Output the [X, Y] coordinate of the center of the cell containing the given text.  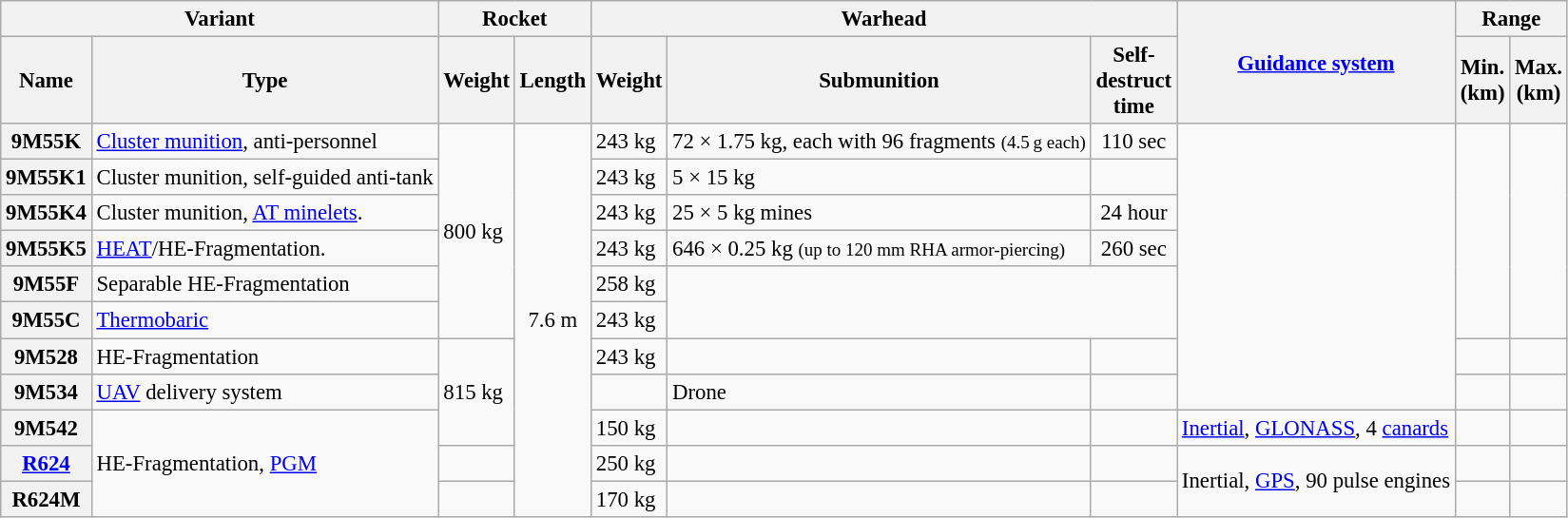
Thermobaric [264, 320]
9М542 [46, 428]
9M55K4 [46, 213]
258 kg [629, 284]
Length [552, 81]
110 sec [1133, 142]
Inertial, GPS, 90 pulse engines [1316, 481]
9M534 [46, 392]
5 × 15 kg [879, 178]
Warhead [884, 19]
9M55C [46, 320]
UAV delivery system [264, 392]
Inertial, GLONASS, 4 canards [1316, 428]
Submunition [879, 81]
Type [264, 81]
9M55K1 [46, 178]
72 × 1.75 kg, each with 96 fragments (4.5 g each) [879, 142]
24 hour [1133, 213]
646 × 0.25 kg (up to 120 mm RHA armor-piercing) [879, 249]
7.6 m [552, 320]
800 kg [476, 231]
25 × 5 kg mines [879, 213]
Drone [879, 392]
Guidance system [1316, 63]
Cluster munition, AT minelets. [264, 213]
Separable HE-Fragmentation [264, 284]
9M55K [46, 142]
Max. (km) [1539, 81]
Range [1511, 19]
9M55K5 [46, 249]
HE-Fragmentation [264, 356]
HE-Fragmentation, PGM [264, 464]
Rocket [514, 19]
Cluster munition, anti-personnel [264, 142]
150 kg [629, 428]
Variant [220, 19]
Name [46, 81]
Min. (km) [1481, 81]
815 kg [476, 392]
Cluster munition, self-guided anti-tank [264, 178]
Self-destruct time [1133, 81]
260 sec [1133, 249]
250 kg [629, 463]
9M55F [46, 284]
R624M [46, 499]
HEAT/HE-Fragmentation. [264, 249]
R624 [46, 463]
9M528 [46, 356]
170 kg [629, 499]
